Find where the given text appears and provide that cell's center as [x, y] coordinate. 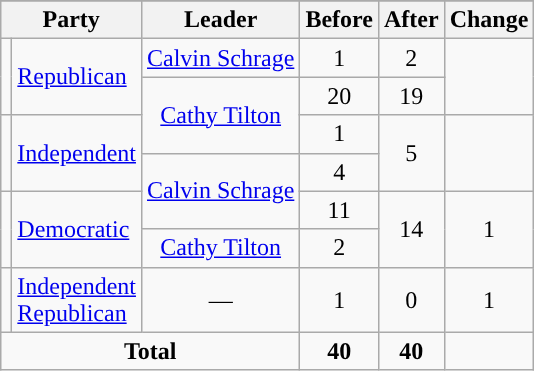
Change [489, 20]
IndependentRepublican [77, 300]
20 [340, 96]
Democratic [77, 229]
— [220, 300]
Total [150, 351]
4 [340, 172]
Independent [77, 153]
5 [411, 153]
Republican [77, 77]
14 [411, 229]
0 [411, 300]
Party [72, 20]
Before [340, 20]
11 [340, 210]
19 [411, 96]
Leader [220, 20]
After [411, 20]
